Pinpoint the cell where the given text exists, returning its [X, Y] midpoint coordinate. 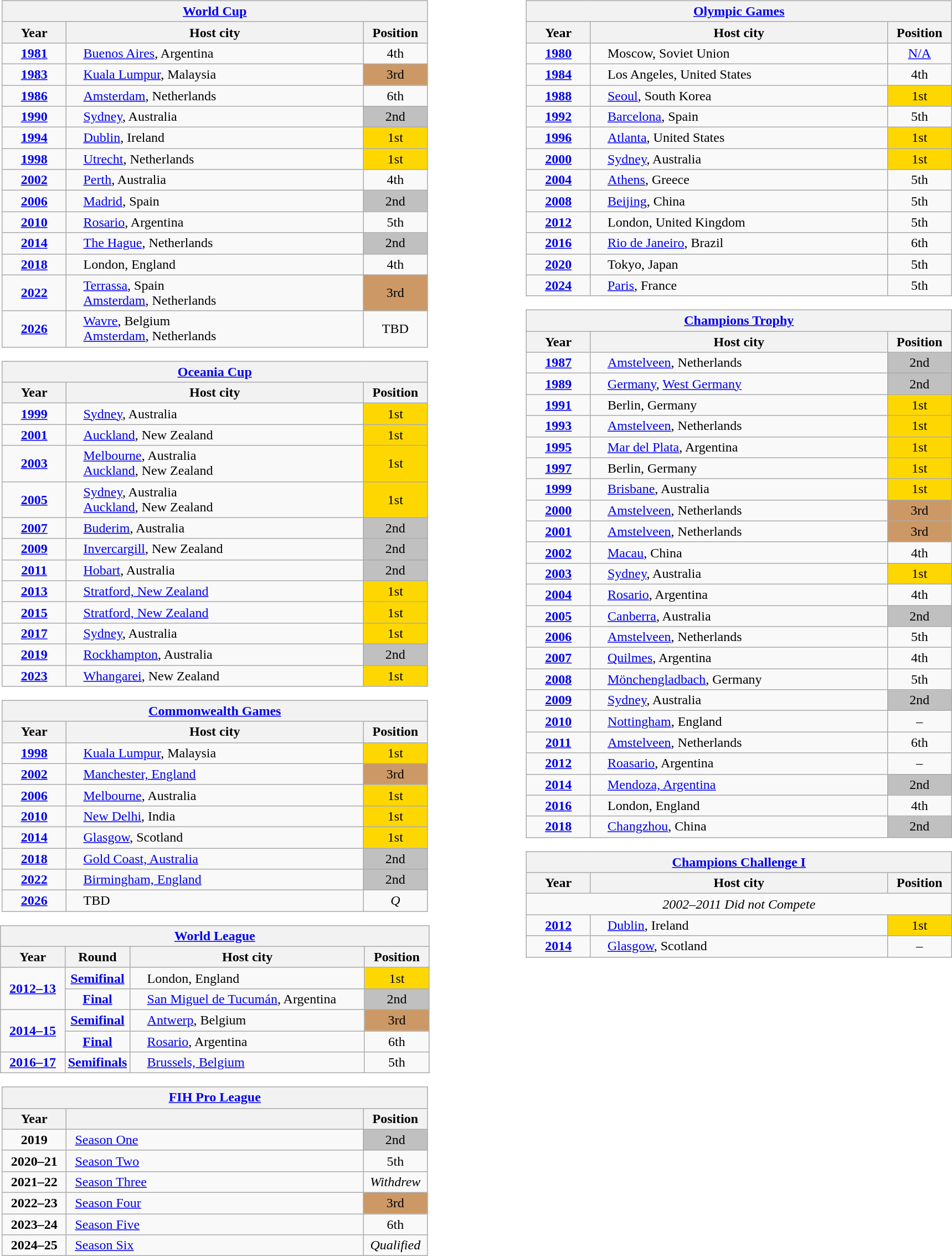
Commonwealth Games [215, 711]
Moscow, Soviet Union [739, 53]
1996 [558, 138]
Season Two [215, 1161]
Roasario, Argentina [739, 763]
Madrid, Spain [215, 201]
1991 [558, 405]
2023–24 [34, 1224]
Auckland, New Zealand [215, 435]
Gold Coast, Australia [215, 858]
1995 [558, 447]
Season One [215, 1140]
FIH Pro League [215, 1098]
1980 [558, 53]
Amsterdam, Netherlands [215, 96]
2014–15 [33, 1031]
Seoul, South Korea [739, 96]
Buenos Aires, Argentina [215, 53]
New Delhi, India [215, 816]
2023 [34, 675]
Changzhou, China [739, 827]
Season Five [215, 1224]
2012–13 [33, 988]
World Cup [215, 11]
2024–25 [34, 1245]
2021–22 [34, 1182]
Antwerp, Belgium [248, 1020]
Olympic Games [739, 11]
Athens, Greece [739, 180]
2022–23 [34, 1203]
Birmingham, England [215, 880]
2020–21 [34, 1161]
Hobart, Australia [215, 570]
Round [97, 957]
1994 [34, 138]
Perth, Australia [215, 180]
2002–2011 Did not Compete [739, 904]
Brisbane, Australia [739, 489]
Semifinals [97, 1063]
Oceania Cup [215, 372]
2016–17 [33, 1063]
Tokyo, Japan [739, 264]
Mar del Plata, Argentina [739, 447]
Melbourne, Australia Auckland, New Zealand [215, 463]
1990 [34, 117]
1988 [558, 96]
Beijing, China [739, 201]
Season Four [215, 1203]
Canberra, Australia [739, 616]
Withdrew [395, 1182]
Invercargill, New Zealand [215, 549]
2015 [34, 612]
The Hague, Netherlands [215, 243]
Manchester, England [215, 774]
2017 [34, 633]
Mendoza, Argentina [739, 785]
Nottingham, England [739, 721]
London, United Kingdom [739, 222]
Melbourne, Australia [215, 795]
Atlanta, United States [739, 138]
Wavre, Belgium Amsterdam, Netherlands [215, 329]
San Miguel de Tucumán, Argentina [248, 999]
Buderim, Australia [215, 528]
Champions Trophy [739, 321]
Utrecht, Netherlands [215, 159]
1986 [34, 96]
1993 [558, 426]
1992 [558, 117]
Los Angeles, United States [739, 74]
Season Three [215, 1182]
1984 [558, 74]
Germany, West Germany [739, 384]
Paris, France [739, 285]
Sydney, Australia Auckland, New Zealand [215, 500]
Season Six [215, 1245]
Terrassa, Spain Amsterdam, Netherlands [215, 293]
Rockhampton, Australia [215, 654]
2020 [558, 264]
Rio de Janeiro, Brazil [739, 243]
Q [395, 901]
Barcelona, Spain [739, 117]
1987 [558, 363]
2024 [558, 285]
1997 [558, 468]
Mönchengladbach, Germany [739, 679]
2013 [34, 591]
Quilmes, Argentina [739, 658]
Whangarei, New Zealand [215, 675]
Champions Challenge I [739, 862]
1981 [34, 53]
1983 [34, 74]
Qualified [395, 1245]
World League [215, 936]
N/A [919, 53]
Brussels, Belgium [248, 1063]
1989 [558, 384]
Macau, China [739, 552]
